Locate the cell with the specified text and output its (x, y) center coordinate. 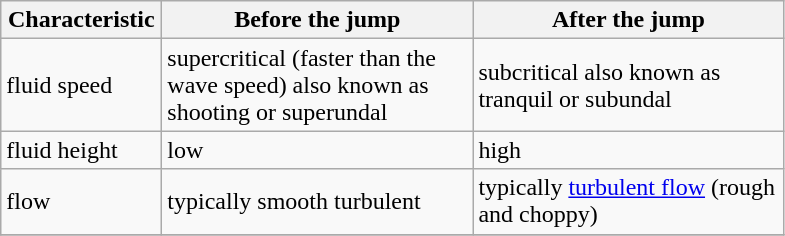
typically smooth turbulent (318, 202)
flow (82, 202)
fluid height (82, 150)
Before the jump (318, 20)
After the jump (628, 20)
high (628, 150)
low (318, 150)
subcritical also known as tranquil or subundal (628, 85)
Characteristic (82, 20)
typically turbulent flow (rough and choppy) (628, 202)
supercritical (faster than the wave speed) also known as shooting or superundal (318, 85)
fluid speed (82, 85)
